From the cell containing the given text, extract its center point as [X, Y] coordinate. 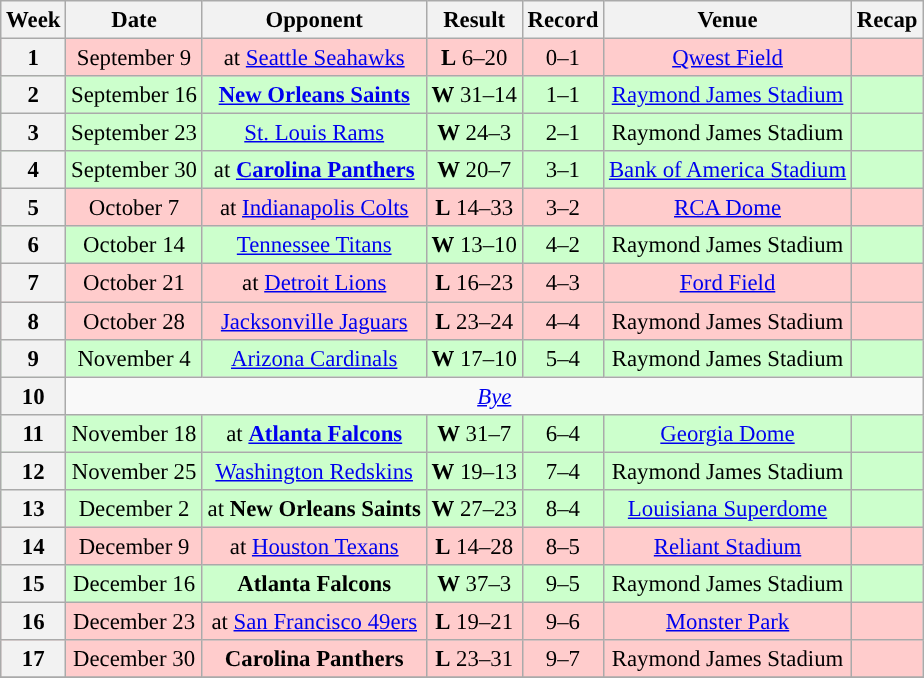
5 [34, 208]
10 [34, 396]
W 19–13 [474, 471]
October 14 [134, 245]
December 23 [134, 621]
7 [34, 283]
at Seattle Seahawks [314, 58]
RCA Dome [728, 208]
Louisiana Superdome [728, 509]
at Detroit Lions [314, 283]
Opponent [314, 20]
November 18 [134, 433]
Reliant Stadium [728, 546]
8–5 [562, 546]
W 37–3 [474, 584]
at Indianapolis Colts [314, 208]
Georgia Dome [728, 433]
at New Orleans Saints [314, 509]
St. Louis Rams [314, 133]
October 7 [134, 208]
16 [34, 621]
Ford Field [728, 283]
3–1 [562, 170]
at Atlanta Falcons [314, 433]
December 9 [134, 546]
L 23–24 [474, 321]
L 16–23 [474, 283]
5–4 [562, 358]
Arizona Cardinals [314, 358]
W 20–7 [474, 170]
3 [34, 133]
Result [474, 20]
Atlanta Falcons [314, 584]
4–4 [562, 321]
6 [34, 245]
14 [34, 546]
Qwest Field [728, 58]
2 [34, 95]
9–6 [562, 621]
October 21 [134, 283]
W 24–3 [474, 133]
0–1 [562, 58]
Bye [494, 396]
L 14–28 [474, 546]
September 9 [134, 58]
at San Francisco 49ers [314, 621]
3–2 [562, 208]
Week [34, 20]
Monster Park [728, 621]
9–7 [562, 659]
8 [34, 321]
September 30 [134, 170]
November 4 [134, 358]
6–4 [562, 433]
September 16 [134, 95]
17 [34, 659]
at Houston Texans [314, 546]
9 [34, 358]
8–4 [562, 509]
W 17–10 [474, 358]
L 6–20 [474, 58]
4 [34, 170]
at Carolina Panthers [314, 170]
September 23 [134, 133]
4–2 [562, 245]
7–4 [562, 471]
November 25 [134, 471]
December 30 [134, 659]
12 [34, 471]
15 [34, 584]
L 19–21 [474, 621]
W 31–7 [474, 433]
2–1 [562, 133]
Venue [728, 20]
1–1 [562, 95]
9–5 [562, 584]
L 23–31 [474, 659]
October 28 [134, 321]
Record [562, 20]
1 [34, 58]
L 14–33 [474, 208]
W 31–14 [474, 95]
Jacksonville Jaguars [314, 321]
Bank of America Stadium [728, 170]
December 2 [134, 509]
Recap [886, 20]
Date [134, 20]
W 27–23 [474, 509]
December 16 [134, 584]
13 [34, 509]
Tennessee Titans [314, 245]
4–3 [562, 283]
Carolina Panthers [314, 659]
11 [34, 433]
New Orleans Saints [314, 95]
Washington Redskins [314, 471]
W 13–10 [474, 245]
